Determine the [X, Y] coordinate at the center of the cell enclosing the given text.  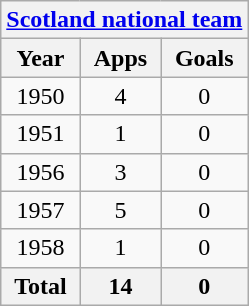
1951 [40, 134]
Total [40, 286]
Scotland national team [124, 20]
Goals [204, 58]
Year [40, 58]
4 [120, 96]
14 [120, 286]
1958 [40, 248]
Apps [120, 58]
1950 [40, 96]
1956 [40, 172]
3 [120, 172]
5 [120, 210]
1957 [40, 210]
